Scan for the cell matching the given text and deliver its [X, Y] coordinate at center. 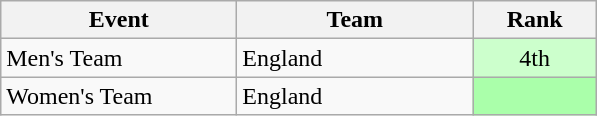
4th [535, 58]
Rank [535, 20]
Men's Team [119, 58]
Women's Team [119, 96]
Team [355, 20]
Event [119, 20]
